Capture the cell that displays the provided text and extract its [X, Y] central coordinate. 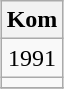
1991 [32, 58]
Kom [32, 20]
